Return the [x, y] coordinate for the center point of the cell that contains the specified text.  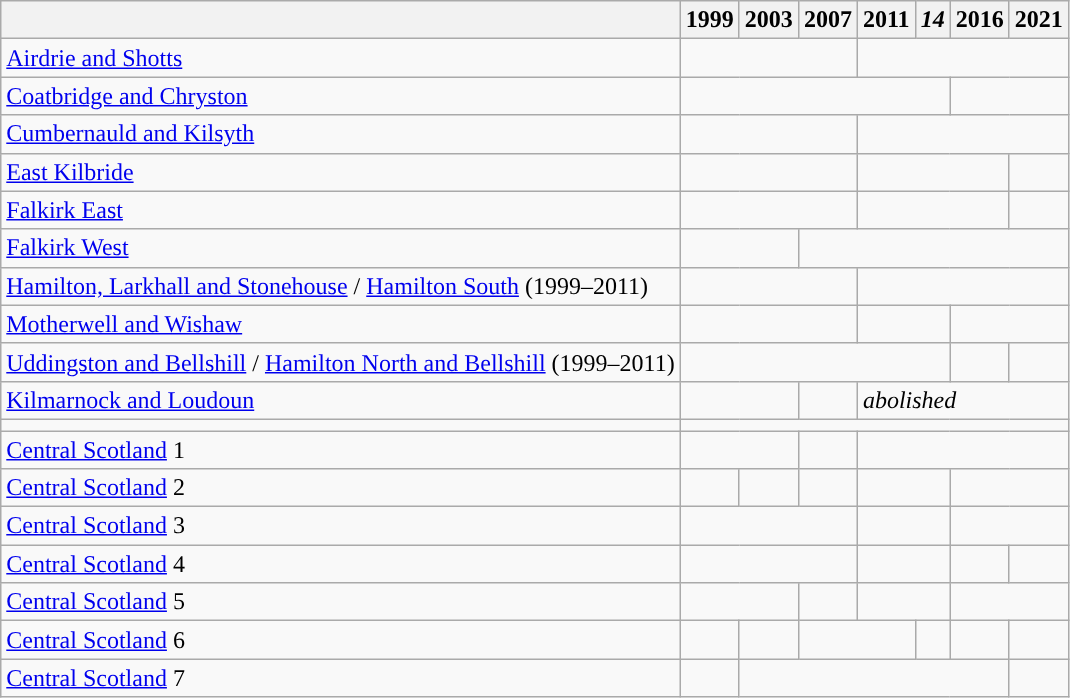
Central Scotland 3 [340, 526]
2007 [828, 20]
Cumbernauld and Kilsyth [340, 134]
Falkirk East [340, 210]
East Kilbride [340, 172]
Central Scotland 4 [340, 564]
Uddingston and Bellshill / Hamilton North and Bellshill (1999–2011) [340, 362]
Central Scotland 7 [340, 678]
Central Scotland 2 [340, 488]
14 [932, 20]
2021 [1038, 20]
2003 [768, 20]
2016 [980, 20]
Falkirk West [340, 248]
Hamilton, Larkhall and Stonehouse / Hamilton South (1999–2011) [340, 286]
Airdrie and Shotts [340, 58]
Central Scotland 1 [340, 449]
abolished [962, 400]
Central Scotland 6 [340, 640]
Central Scotland 5 [340, 602]
Kilmarnock and Loudoun [340, 400]
Motherwell and Wishaw [340, 324]
1999 [710, 20]
2011 [886, 20]
Coatbridge and Chryston [340, 96]
